Scan for the cell matching the given text and deliver its [X, Y] coordinate at center. 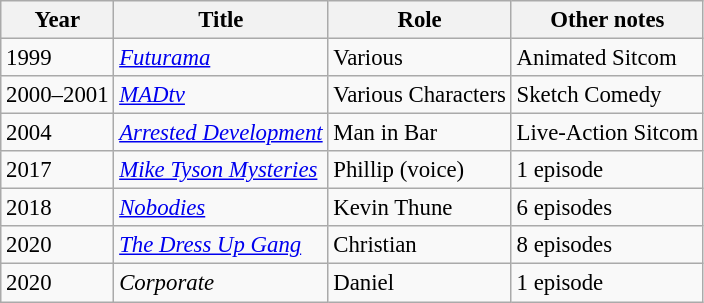
Live-Action Sitcom [607, 133]
Mike Tyson Mysteries [221, 170]
6 episodes [607, 208]
Futurama [221, 58]
Christian [420, 245]
Year [58, 20]
MADtv [221, 95]
2017 [58, 170]
The Dress Up Gang [221, 245]
Phillip (voice) [420, 170]
Other notes [607, 20]
Kevin Thune [420, 208]
Arrested Development [221, 133]
1999 [58, 58]
Role [420, 20]
2018 [58, 208]
Various Characters [420, 95]
2004 [58, 133]
8 episodes [607, 245]
Daniel [420, 283]
Sketch Comedy [607, 95]
2000–2001 [58, 95]
Man in Bar [420, 133]
Corporate [221, 283]
Various [420, 58]
Title [221, 20]
Nobodies [221, 208]
Animated Sitcom [607, 58]
